Locate the cell with the specified text and output its [X, Y] center coordinate. 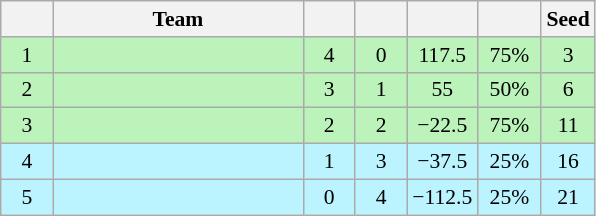
55 [442, 90]
21 [568, 197]
50% [509, 90]
Team [178, 19]
117.5 [442, 55]
Seed [568, 19]
−37.5 [442, 162]
16 [568, 162]
5 [27, 197]
6 [568, 90]
−112.5 [442, 197]
11 [568, 126]
−22.5 [442, 126]
